Return the [x, y] coordinate for the center point of the cell that contains the specified text.  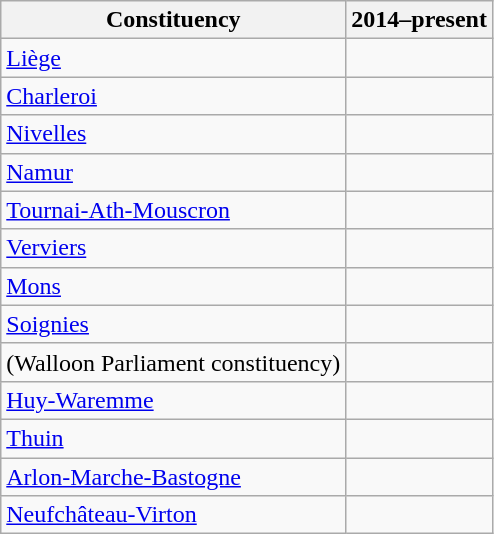
(Walloon Parliament constituency) [174, 362]
2014–present [420, 20]
Verviers [174, 248]
Mons [174, 286]
Charleroi [174, 96]
Arlon-Marche-Bastogne [174, 477]
Constituency [174, 20]
Liège [174, 58]
Namur [174, 172]
Soignies [174, 324]
Thuin [174, 438]
Huy-Waremme [174, 400]
Nivelles [174, 134]
Neufchâteau-Virton [174, 515]
Tournai-Ath-Mouscron [174, 210]
